Return (x, y) of the center of cell containing provided text 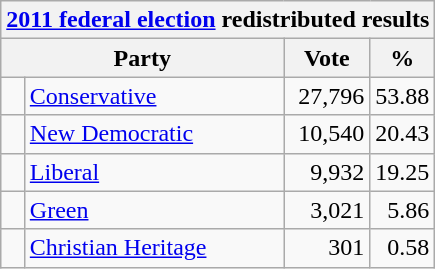
301 (327, 248)
20.43 (402, 134)
10,540 (327, 134)
19.25 (402, 172)
New Democratic (154, 134)
Party (142, 58)
2011 federal election redistributed results (218, 20)
5.86 (402, 210)
53.88 (402, 96)
9,932 (327, 172)
0.58 (402, 248)
% (402, 58)
Christian Heritage (154, 248)
Green (154, 210)
27,796 (327, 96)
3,021 (327, 210)
Vote (327, 58)
Liberal (154, 172)
Conservative (154, 96)
